Return the (X, Y) coordinate for the center point of the cell that contains the specified text.  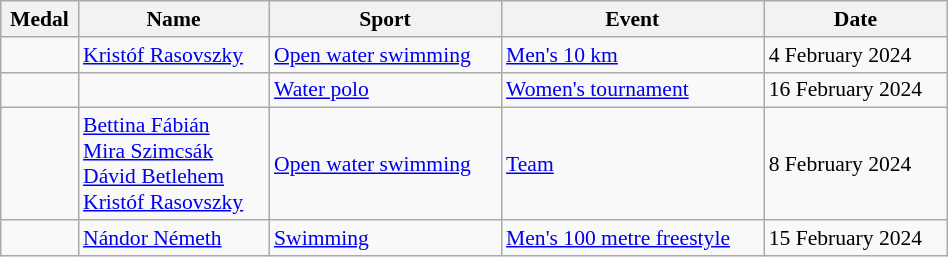
Men's 10 km (632, 55)
15 February 2024 (856, 238)
Name (174, 19)
Nándor Németh (174, 238)
Women's tournament (632, 90)
Water polo (385, 90)
16 February 2024 (856, 90)
Medal (40, 19)
Date (856, 19)
4 February 2024 (856, 55)
Men's 100 metre freestyle (632, 238)
Event (632, 19)
Kristóf Rasovszky (174, 55)
Sport (385, 19)
Swimming (385, 238)
Bettina FábiánMira SzimcsákDávid BetlehemKristóf Rasovszky (174, 164)
Team (632, 164)
8 February 2024 (856, 164)
